Find where the given text appears and provide that cell's center as [X, Y] coordinate. 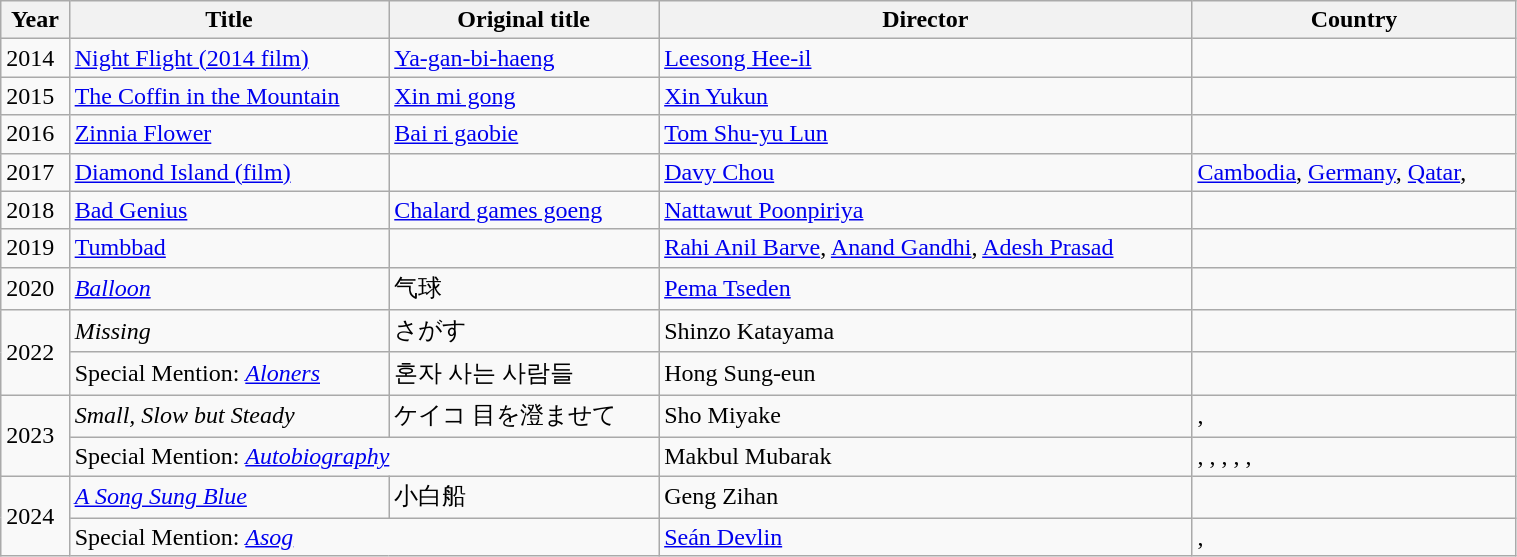
Davy Chou [926, 172]
Director [926, 20]
A Song Sung Blue [229, 498]
The Coffin in the Mountain [229, 96]
2018 [35, 210]
Special Mention: Aloners [229, 374]
Tom Shu-yu Lun [926, 134]
2017 [35, 172]
Zinnia Flower [229, 134]
Balloon [229, 288]
Title [229, 20]
2023 [35, 436]
小白船 [524, 498]
Xin Yukun [926, 96]
2022 [35, 352]
Tumbbad [229, 248]
2019 [35, 248]
혼자 사는 사람들 [524, 374]
Diamond Island (film) [229, 172]
Small, Slow but Steady [229, 416]
Cambodia, Germany, Qatar, [1354, 172]
さがす [524, 332]
Geng Zihan [926, 498]
2020 [35, 288]
Seán Devlin [926, 537]
Chalard games goeng [524, 210]
Hong Sung-eun [926, 374]
Original title [524, 20]
Makbul Mubarak [926, 456]
2024 [35, 516]
Missing [229, 332]
Special Mention: Asog [364, 537]
Leesong Hee-il [926, 58]
气球 [524, 288]
2014 [35, 58]
Bai ri gaobie [524, 134]
Rahi Anil Barve, Anand Gandhi, Adesh Prasad [926, 248]
Sho Miyake [926, 416]
2015 [35, 96]
Night Flight (2014 film) [229, 58]
Shinzo Katayama [926, 332]
Xin mi gong [524, 96]
Bad Genius [229, 210]
2016 [35, 134]
Ya-gan-bi-haeng [524, 58]
Nattawut Poonpiriya [926, 210]
Country [1354, 20]
Year [35, 20]
ケイコ 目を澄ませて [524, 416]
Pema Tseden [926, 288]
Special Mention: Autobiography [364, 456]
, , , , , [1354, 456]
